Capture the cell that displays the provided text and extract its (X, Y) central coordinate. 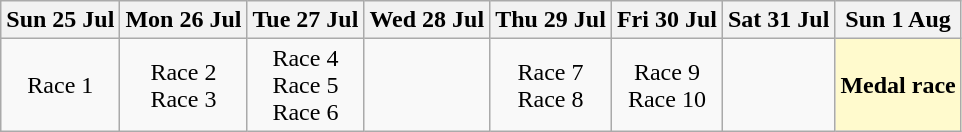
Race 1 (60, 85)
Fri 30 Jul (666, 20)
Sun 25 Jul (60, 20)
Sun 1 Aug (898, 20)
Race 4Race 5Race 6 (306, 85)
Race 9Race 10 (666, 85)
Wed 28 Jul (427, 20)
Race 2Race 3 (184, 85)
Tue 27 Jul (306, 20)
Mon 26 Jul (184, 20)
Sat 31 Jul (778, 20)
Race 7Race 8 (551, 85)
Thu 29 Jul (551, 20)
Medal race (898, 85)
